Return the [X, Y] coordinate for the center point of the cell that contains the specified text.  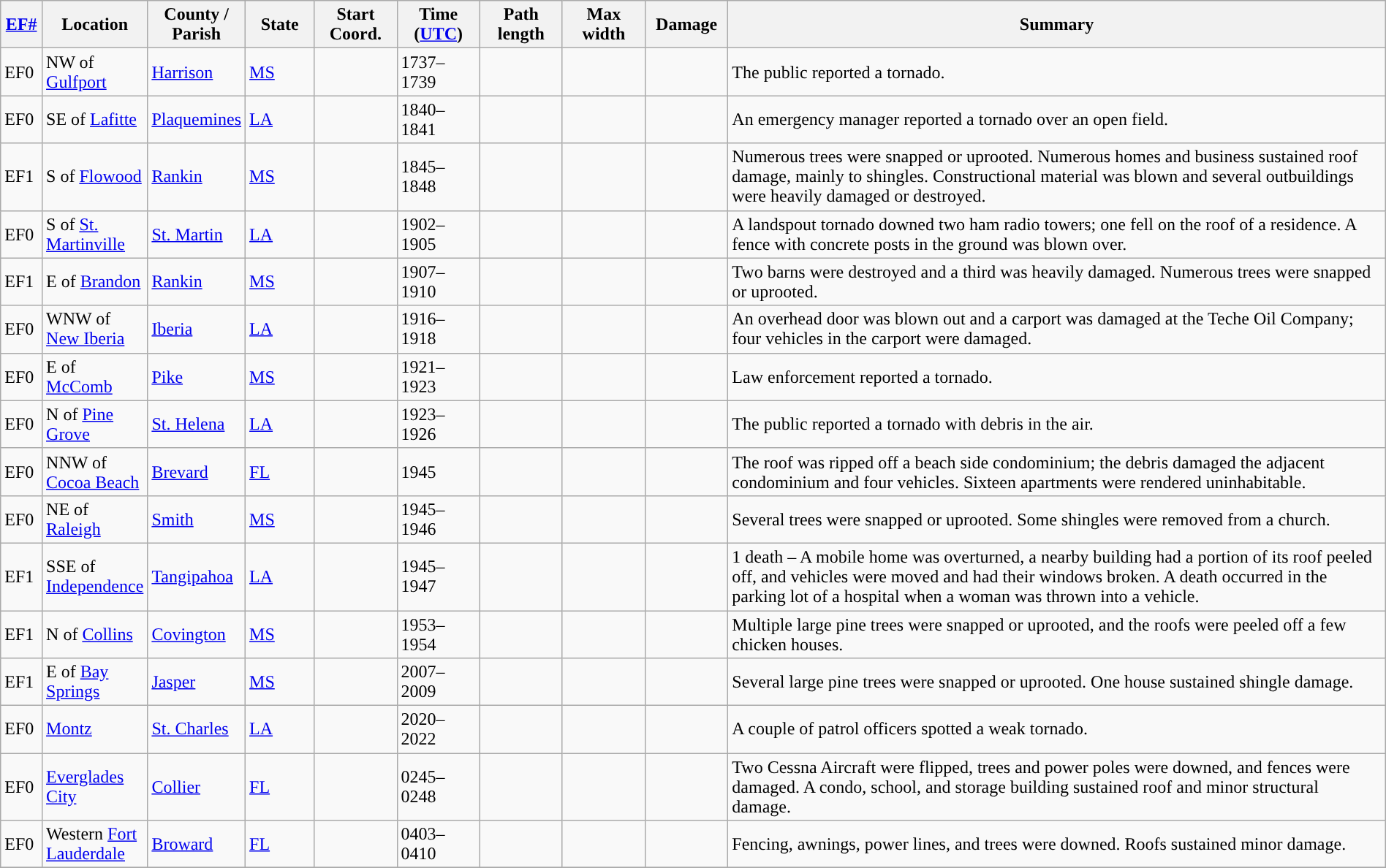
Everglades City [95, 787]
Harrison [197, 72]
County / Parish [197, 25]
NW of Gulfport [95, 72]
1945 [439, 472]
0403–0410 [439, 845]
Two barns were destroyed and a third was heavily damaged. Numerous trees were snapped or uprooted. [1057, 282]
EF# [22, 25]
2020–2022 [439, 729]
St. Helena [197, 424]
Damage [686, 25]
An emergency manager reported a tornado over an open field. [1057, 120]
E of Bay Springs [95, 682]
1923–1926 [439, 424]
Several large pine trees were snapped or uprooted. One house sustained shingle damage. [1057, 682]
A landspout tornado downed two ham radio towers; one fell on the roof of a residence. A fence with concrete posts in the ground was blown over. [1057, 234]
SSE of Independence [95, 576]
Tangipahoa [197, 576]
Location [95, 25]
Time (UTC) [439, 25]
1840–1841 [439, 120]
State [280, 25]
The public reported a tornado. [1057, 72]
Brevard [197, 472]
1916–1918 [439, 329]
Pike [197, 377]
S of Flowood [95, 177]
2007–2009 [439, 682]
Western Fort Lauderdale [95, 845]
A couple of patrol officers spotted a weak tornado. [1057, 729]
Several trees were snapped or uprooted. Some shingles were removed from a church. [1057, 519]
N of Pine Grove [95, 424]
E of Brandon [95, 282]
Fencing, awnings, power lines, and trees were downed. Roofs sustained minor damage. [1057, 845]
Covington [197, 634]
1945–1946 [439, 519]
1953–1954 [439, 634]
Max width [604, 25]
Path length [520, 25]
1737–1739 [439, 72]
S of St. Martinville [95, 234]
1945–1947 [439, 576]
1907–1910 [439, 282]
Summary [1057, 25]
N of Collins [95, 634]
0245–0248 [439, 787]
NE of Raleigh [95, 519]
The public reported a tornado with debris in the air. [1057, 424]
NNW of Cocoa Beach [95, 472]
1921–1923 [439, 377]
Collier [197, 787]
1845–1848 [439, 177]
Plaquemines [197, 120]
St. Martin [197, 234]
Montz [95, 729]
Broward [197, 845]
Smith [197, 519]
St. Charles [197, 729]
SE of Lafitte [95, 120]
E of McComb [95, 377]
Start Coord. [355, 25]
An overhead door was blown out and a carport was damaged at the Teche Oil Company; four vehicles in the carport were damaged. [1057, 329]
Jasper [197, 682]
Law enforcement reported a tornado. [1057, 377]
WNW of New Iberia [95, 329]
Iberia [197, 329]
1902–1905 [439, 234]
Multiple large pine trees were snapped or uprooted, and the roofs were peeled off a few chicken houses. [1057, 634]
